Capture the cell that displays the provided text and extract its [X, Y] central coordinate. 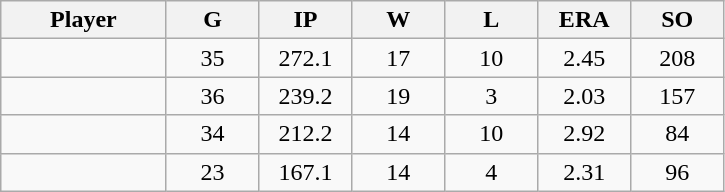
34 [212, 134]
W [398, 20]
157 [678, 96]
23 [212, 172]
2.92 [584, 134]
35 [212, 58]
SO [678, 20]
3 [492, 96]
G [212, 20]
2.03 [584, 96]
IP [306, 20]
2.31 [584, 172]
L [492, 20]
19 [398, 96]
4 [492, 172]
239.2 [306, 96]
167.1 [306, 172]
17 [398, 58]
96 [678, 172]
208 [678, 58]
ERA [584, 20]
84 [678, 134]
2.45 [584, 58]
272.1 [306, 58]
212.2 [306, 134]
36 [212, 96]
Player [84, 20]
